Output the (X, Y) coordinate of the center of the cell containing the given text.  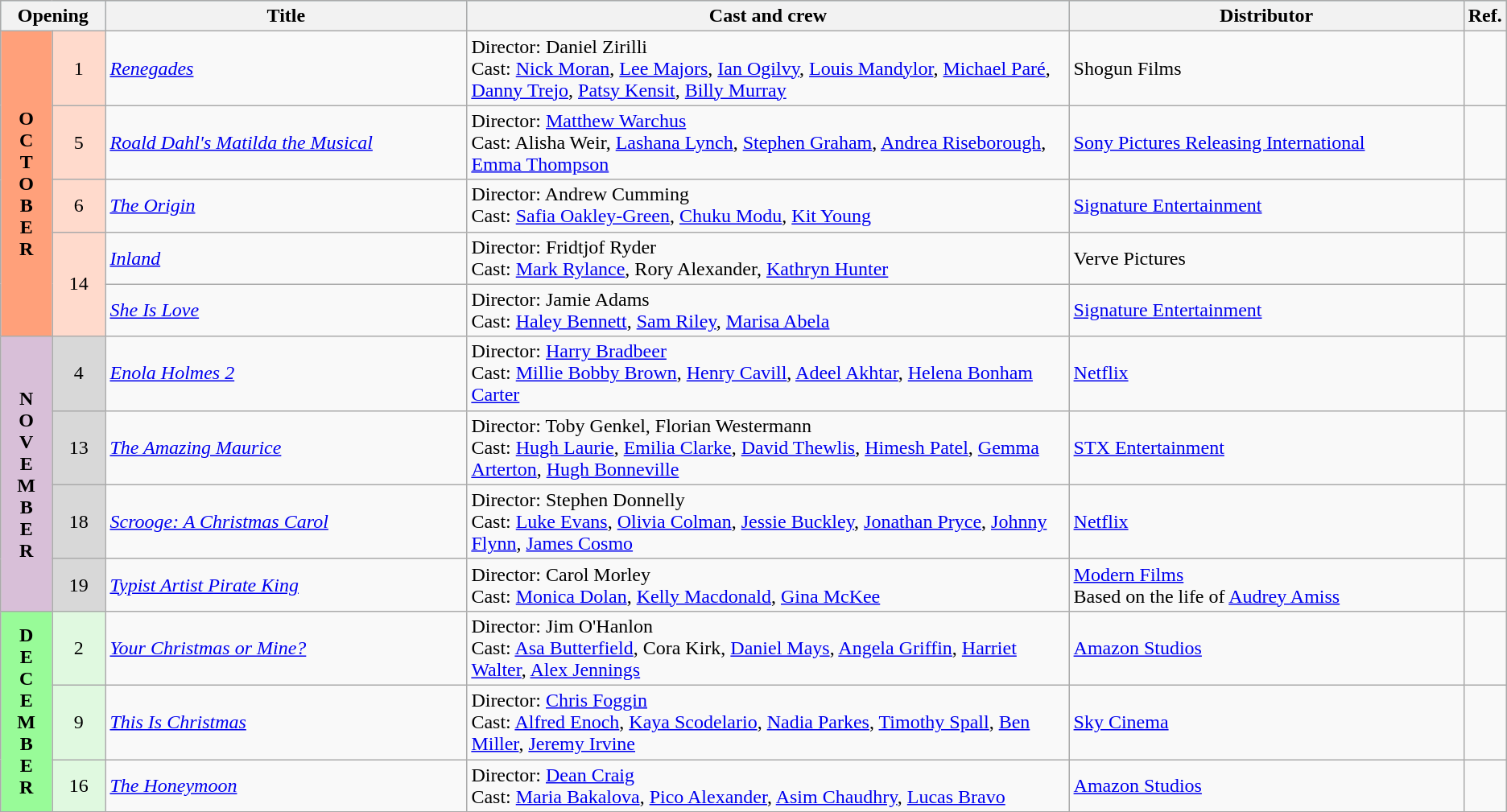
6 (79, 206)
Distributor (1266, 16)
NOVEMBER (27, 473)
The Amazing Maurice (287, 447)
Opening (53, 16)
Sky Cinema (1266, 722)
5 (79, 142)
Scrooge: A Christmas Carol (287, 521)
This Is Christmas (287, 722)
Verve Pictures (1266, 258)
DECEM B E R (27, 711)
Director: Andrew Cumming Cast: Safia Oakley-Green, Chuku Modu, Kit Young (768, 206)
She Is Love (287, 311)
Roald Dahl's Matilda the Musical (287, 142)
Renegades (287, 68)
Enola Holmes 2 (287, 373)
Director: Toby Genkel, Florian Westermann Cast: Hugh Laurie, Emilia Clarke, David Thewlis, Himesh Patel, Gemma Arterton, Hugh Bonneville (768, 447)
4 (79, 373)
The Origin (287, 206)
19 (79, 584)
1 (79, 68)
Ref. (1484, 16)
Your Christmas or Mine? (287, 648)
Modern Films Based on the life of Audrey Amiss (1266, 584)
Director: Carol Morley Cast: Monica Dolan, Kelly Macdonald, Gina McKee (768, 584)
13 (79, 447)
The Honeymoon (287, 785)
OCTOBER (27, 183)
Director: Harry Bradbeer Cast: Millie Bobby Brown, Henry Cavill, Adeel Akhtar, Helena Bonham Carter (768, 373)
Director: Stephen Donnelly Cast: Luke Evans, Olivia Colman, Jessie Buckley, Jonathan Pryce, Johnny Flynn, James Cosmo (768, 521)
Shogun Films (1266, 68)
Inland (287, 258)
2 (79, 648)
Director: Daniel Zirilli Cast: Nick Moran, Lee Majors, Ian Ogilvy, Louis Mandylor, Michael Paré, Danny Trejo, Patsy Kensit, Billy Murray (768, 68)
Sony Pictures Releasing International (1266, 142)
Director: Dean Craig Cast: Maria Bakalova, Pico Alexander, Asim Chaudhry, Lucas Bravo (768, 785)
Director: Chris Foggin Cast: Alfred Enoch, Kaya Scodelario, Nadia Parkes, Timothy Spall, Ben Miller, Jeremy Irvine (768, 722)
Title (287, 16)
14 (79, 284)
STX Entertainment (1266, 447)
16 (79, 785)
Cast and crew (768, 16)
Director: Fridtjof Ryder Cast: Mark Rylance, Rory Alexander, Kathryn Hunter (768, 258)
Typist Artist Pirate King (287, 584)
Director: Matthew Warchus Cast: Alisha Weir, Lashana Lynch, Stephen Graham, Andrea Riseborough, Emma Thompson (768, 142)
Director: Jamie Adams Cast: Haley Bennett, Sam Riley, Marisa Abela (768, 311)
Director: Jim O'Hanlon Cast: Asa Butterfield, Cora Kirk, Daniel Mays, Angela Griffin, Harriet Walter, Alex Jennings (768, 648)
18 (79, 521)
9 (79, 722)
